Detect which cell encompasses the target text, then output its [X, Y] center coordinate. 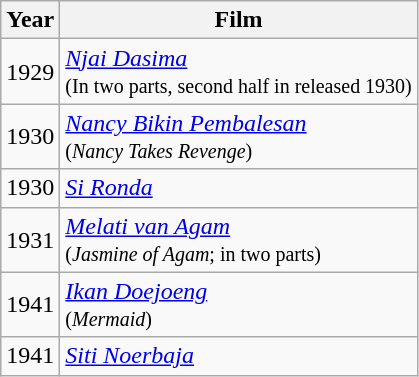
1929 [30, 72]
1931 [30, 240]
Nancy Bikin Pembalesan(Nancy Takes Revenge) [238, 136]
Siti Noerbaja [238, 356]
Melati van Agam(Jasmine of Agam; in two parts) [238, 240]
Film [238, 20]
Si Ronda [238, 188]
Njai Dasima(In two parts, second half in released 1930) [238, 72]
Ikan Doejoeng(Mermaid) [238, 304]
Year [30, 20]
